Detect which cell encompasses the target text, then output its (X, Y) center coordinate. 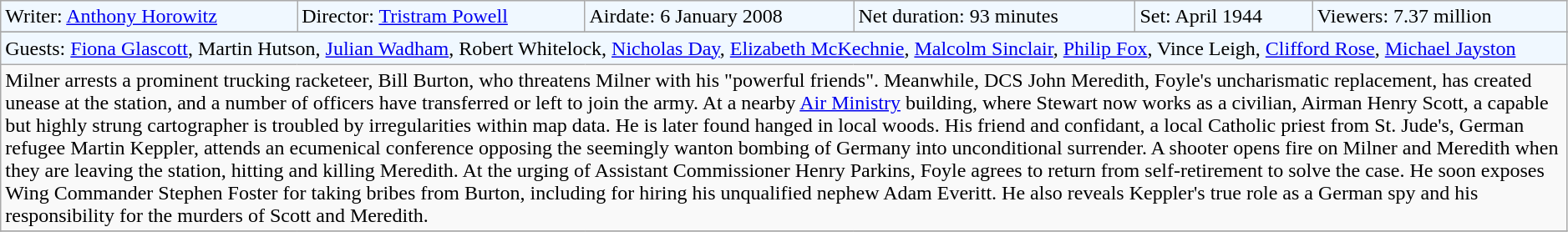
Viewers: 7.37 million (1440, 17)
Airdate: 6 January 2008 (719, 17)
Set: April 1944 (1224, 17)
Net duration: 93 minutes (994, 17)
Writer: Anthony Horowitz (149, 17)
Director: Tristram Powell (441, 17)
